Determine the (X, Y) coordinate at the center of the cell enclosing the given text.  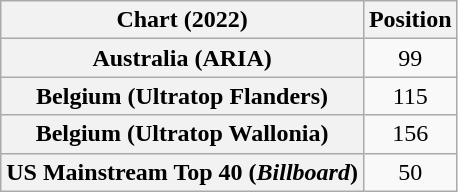
Chart (2022) (182, 20)
115 (410, 96)
99 (410, 58)
156 (410, 134)
Belgium (Ultratop Wallonia) (182, 134)
Position (410, 20)
Belgium (Ultratop Flanders) (182, 96)
US Mainstream Top 40 (Billboard) (182, 172)
Australia (ARIA) (182, 58)
50 (410, 172)
